Locate the cell with the specified text and output its (x, y) center coordinate. 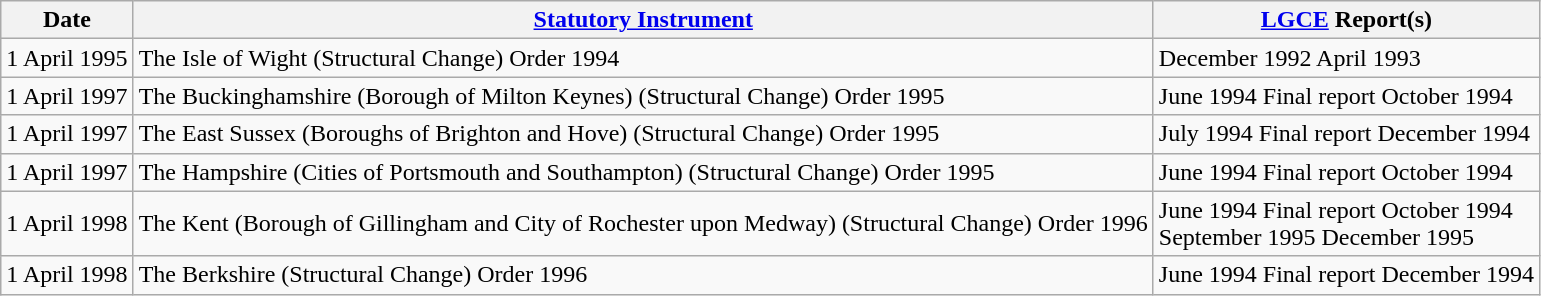
Statutory Instrument (643, 20)
The Buckinghamshire (Borough of Milton Keynes) (Structural Change) Order 1995 (643, 96)
June 1994 Final report December 1994 (1346, 275)
The Isle of Wight (Structural Change) Order 1994 (643, 58)
LGCE Report(s) (1346, 20)
December 1992 April 1993 (1346, 58)
The Hampshire (Cities of Portsmouth and Southampton) (Structural Change) Order 1995 (643, 172)
June 1994 Final report October 1994 September 1995 December 1995 (1346, 224)
Date (67, 20)
The Berkshire (Structural Change) Order 1996 (643, 275)
The Kent (Borough of Gillingham and City of Rochester upon Medway) (Structural Change) Order 1996 (643, 224)
1 April 1995 (67, 58)
The East Sussex (Boroughs of Brighton and Hove) (Structural Change) Order 1995 (643, 134)
July 1994 Final report December 1994 (1346, 134)
